Provide the [x, y] coordinate of the cell's center where the given text is located.  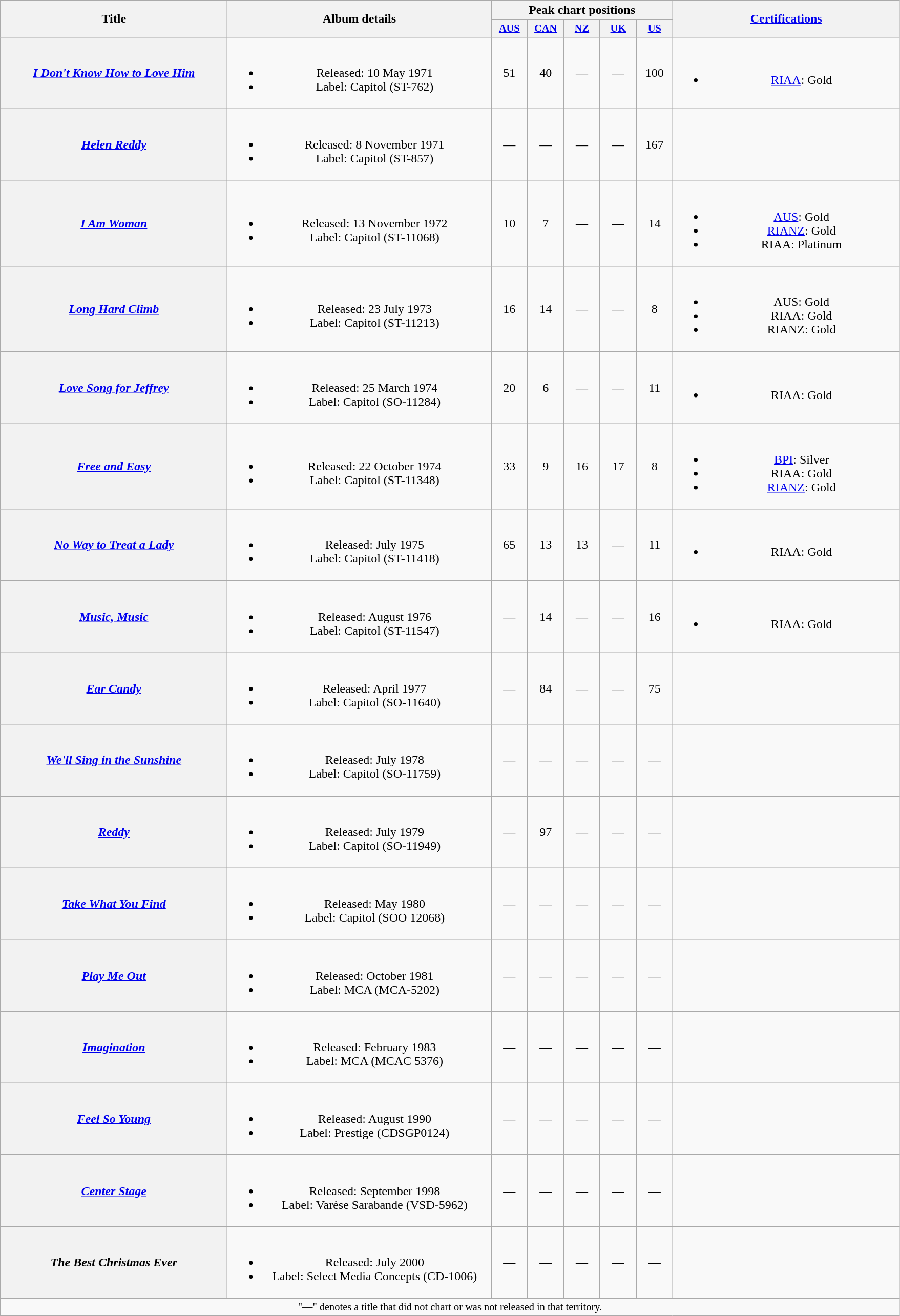
6 [546, 388]
Released: September 1998Label: Varèse Sarabande (VSD-5962) [360, 1190]
AUS: GoldRIAA: GoldRIANZ: Gold [786, 309]
Love Song for Jeffrey [114, 388]
167 [655, 145]
Music, Music [114, 617]
Released: October 1981Label: MCA (MCA-5202) [360, 975]
I Am Woman [114, 223]
40 [546, 73]
9 [546, 466]
Released: July 2000Label: Select Media Concepts (CD-1006) [360, 1262]
Ear Candy [114, 688]
Long Hard Climb [114, 309]
The Best Christmas Ever [114, 1262]
20 [509, 388]
CAN [546, 29]
100 [655, 73]
Released: 22 October 1974Label: Capitol (ST-11348) [360, 466]
Imagination [114, 1047]
Helen Reddy [114, 145]
Released: 25 March 1974Label: Capitol (SO-11284) [360, 388]
Reddy [114, 832]
97 [546, 832]
Released: July 1978Label: Capitol (SO-11759) [360, 760]
No Way to Treat a Lady [114, 545]
Peak chart positions [582, 10]
84 [546, 688]
BPI: SilverRIAA: GoldRIANZ: Gold [786, 466]
Certifications [786, 19]
33 [509, 466]
Released: August 1990Label: Prestige (CDSGP0124) [360, 1119]
Feel So Young [114, 1119]
7 [546, 223]
I Don't Know How to Love Him [114, 73]
AUS [509, 29]
65 [509, 545]
Released: February 1983Label: MCA (MCAC 5376) [360, 1047]
Released: April 1977Label: Capitol (SO-11640) [360, 688]
AUS: GoldRIANZ: GoldRIAA: Platinum [786, 223]
Released: 13 November 1972Label: Capitol (ST-11068) [360, 223]
We'll Sing in the Sunshine [114, 760]
Title [114, 19]
Take What You Find [114, 904]
10 [509, 223]
Play Me Out [114, 975]
Released: 10 May 1971Label: Capitol (ST-762) [360, 73]
Free and Easy [114, 466]
Released: 8 November 1971Label: Capitol (ST-857) [360, 145]
Released: July 1979Label: Capitol (SO-11949) [360, 832]
Center Stage [114, 1190]
51 [509, 73]
Released: August 1976Label: Capitol (ST-11547) [360, 617]
NZ [582, 29]
UK [618, 29]
"—" denotes a title that did not chart or was not released in that territory. [450, 1307]
US [655, 29]
Released: July 1975Label: Capitol (ST-11418) [360, 545]
75 [655, 688]
Released: May 1980Label: Capitol (SOO 12068) [360, 904]
Released: 23 July 1973Label: Capitol (ST-11213) [360, 309]
Album details [360, 19]
17 [618, 466]
